Return (X, Y) of the center of cell containing provided text 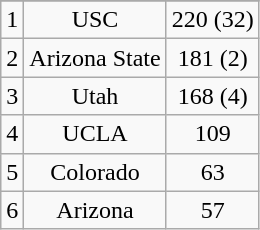
4 (12, 134)
181 (2) (212, 58)
Utah (95, 96)
Arizona (95, 210)
USC (95, 20)
168 (4) (212, 96)
5 (12, 172)
109 (212, 134)
1 (12, 20)
3 (12, 96)
57 (212, 210)
63 (212, 172)
6 (12, 210)
2 (12, 58)
220 (32) (212, 20)
UCLA (95, 134)
Arizona State (95, 58)
Colorado (95, 172)
